Detect which cell encompasses the target text, then output its [X, Y] center coordinate. 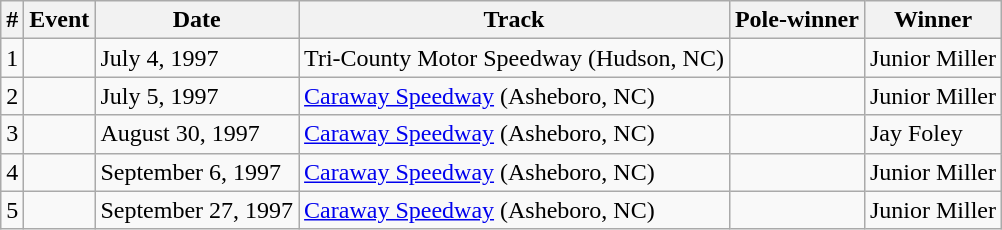
September 27, 1997 [197, 210]
Event [60, 20]
3 [12, 134]
Pole-winner [796, 20]
2 [12, 96]
August 30, 1997 [197, 134]
Date [197, 20]
1 [12, 58]
4 [12, 172]
Jay Foley [932, 134]
July 5, 1997 [197, 96]
Winner [932, 20]
# [12, 20]
Track [514, 20]
5 [12, 210]
September 6, 1997 [197, 172]
Tri-County Motor Speedway (Hudson, NC) [514, 58]
July 4, 1997 [197, 58]
